Provide the (X, Y) coordinate of the cell's center where the given text is located.  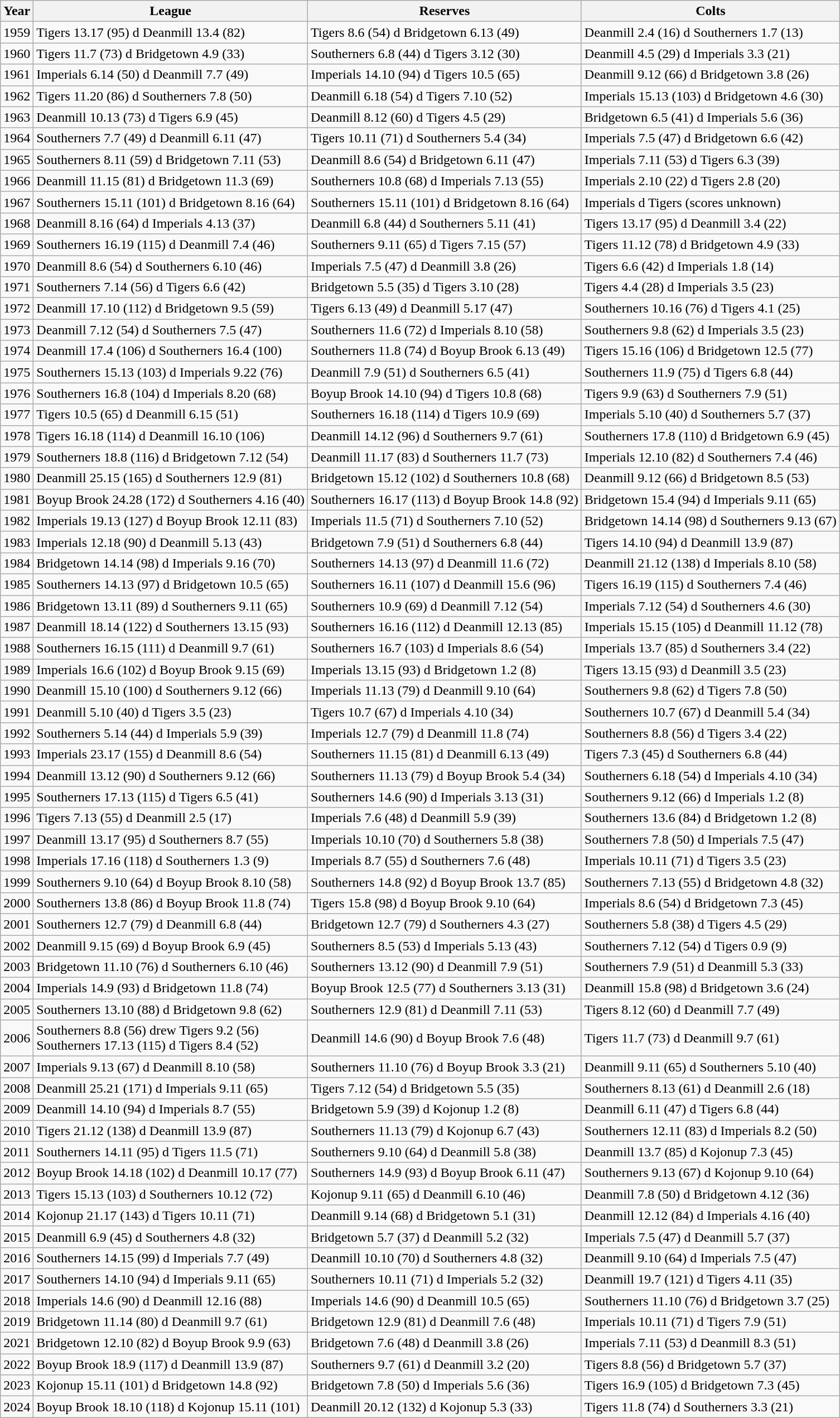
Southerners 18.8 (116) d Bridgetown 7.12 (54) (171, 457)
Boyup Brook 24.28 (172) d Southerners 4.16 (40) (171, 499)
Southerners 10.8 (68) d Imperials 7.13 (55) (445, 181)
Bridgetown 15.4 (94) d Imperials 9.11 (65) (711, 499)
1997 (17, 839)
League (171, 11)
Southerners 8.11 (59) d Bridgetown 7.11 (53) (171, 160)
2008 (17, 1088)
Imperials 19.13 (127) d Boyup Brook 12.11 (83) (171, 521)
Tigers 14.10 (94) d Deanmill 13.9 (87) (711, 542)
1994 (17, 776)
Deanmill 7.8 (50) d Bridgetown 4.12 (36) (711, 1194)
Deanmill 2.4 (16) d Southerners 1.7 (13) (711, 32)
Southerners 14.8 (92) d Boyup Brook 13.7 (85) (445, 882)
Deanmill 10.13 (73) d Tigers 6.9 (45) (171, 117)
Southerners 9.8 (62) d Imperials 3.5 (23) (711, 330)
Tigers 6.13 (49) d Deanmill 5.17 (47) (445, 309)
1971 (17, 287)
1974 (17, 351)
Deanmill 9.15 (69) d Boyup Brook 6.9 (45) (171, 946)
Southerners 14.6 (90) d Imperials 3.13 (31) (445, 797)
Bridgetown 14.14 (98) d Imperials 9.16 (70) (171, 563)
Tigers 15.16 (106) d Bridgetown 12.5 (77) (711, 351)
Deanmill 17.4 (106) d Southerners 16.4 (100) (171, 351)
Southerners 10.11 (71) d Imperials 5.2 (32) (445, 1279)
1981 (17, 499)
Deanmill 5.10 (40) d Tigers 3.5 (23) (171, 712)
Tigers 16.18 (114) d Deanmill 16.10 (106) (171, 436)
Southerners 8.8 (56) drew Tigers 9.2 (56)Southerners 17.13 (115) d Tigers 8.4 (52) (171, 1038)
2017 (17, 1279)
Southerners 9.12 (66) d Imperials 1.2 (8) (711, 797)
Imperials 11.5 (71) d Southerners 7.10 (52) (445, 521)
1996 (17, 818)
1990 (17, 691)
Tigers 6.6 (42) d Imperials 1.8 (14) (711, 266)
Southerners 13.8 (86) d Boyup Brook 11.8 (74) (171, 903)
Southerners 16.11 (107) d Deanmill 15.6 (96) (445, 584)
1975 (17, 372)
Southerners 14.13 (97) d Deanmill 11.6 (72) (445, 563)
Tigers 11.8 (74) d Southerners 3.3 (21) (711, 1407)
Imperials 9.13 (67) d Deanmill 8.10 (58) (171, 1067)
1960 (17, 54)
Tigers 13.15 (93) d Deanmill 3.5 (23) (711, 670)
Imperials 7.5 (47) d Deanmill 5.7 (37) (711, 1237)
Imperials 14.10 (94) d Tigers 10.5 (65) (445, 75)
Imperials 23.17 (155) d Deanmill 8.6 (54) (171, 754)
Southerners 14.15 (99) d Imperials 7.7 (49) (171, 1258)
1972 (17, 309)
2014 (17, 1215)
Imperials 12.7 (79) d Deanmill 11.8 (74) (445, 733)
Tigers 11.12 (78) d Bridgetown 4.9 (33) (711, 244)
Deanmill 6.9 (45) d Southerners 4.8 (32) (171, 1237)
Imperials 14.6 (90) d Deanmill 10.5 (65) (445, 1301)
1998 (17, 861)
Imperials 10.10 (70) d Southerners 5.8 (38) (445, 839)
Deanmill 6.8 (44) d Southerners 5.11 (41) (445, 223)
Southerners 8.8 (56) d Tigers 3.4 (22) (711, 733)
Reserves (445, 11)
Southerners 12.7 (79) d Deanmill 6.8 (44) (171, 924)
Southerners 7.7 (49) d Deanmill 6.11 (47) (171, 138)
Tigers 16.9 (105) d Bridgetown 7.3 (45) (711, 1386)
1988 (17, 648)
1965 (17, 160)
2001 (17, 924)
1978 (17, 436)
Southerners 7.9 (51) d Deanmill 5.3 (33) (711, 967)
Deanmill 18.14 (122) d Southerners 13.15 (93) (171, 627)
Tigers 21.12 (138) d Deanmill 13.9 (87) (171, 1131)
1985 (17, 584)
Deanmill 11.15 (81) d Bridgetown 11.3 (69) (171, 181)
1989 (17, 670)
Southerners 17.13 (115) d Tigers 6.5 (41) (171, 797)
2015 (17, 1237)
Bridgetown 5.5 (35) d Tigers 3.10 (28) (445, 287)
Southerners 7.12 (54) d Tigers 0.9 (9) (711, 946)
Imperials 15.13 (103) d Bridgetown 4.6 (30) (711, 96)
Deanmill 25.15 (165) d Southerners 12.9 (81) (171, 478)
Deanmill 13.7 (85) d Kojonup 7.3 (45) (711, 1152)
1959 (17, 32)
Deanmill 15.10 (100) d Southerners 9.12 (66) (171, 691)
Tigers 15.8 (98) d Boyup Brook 9.10 (64) (445, 903)
Deanmill 9.11 (65) d Southerners 5.10 (40) (711, 1067)
Southerners 16.8 (104) d Imperials 8.20 (68) (171, 393)
Imperials 11.13 (79) d Deanmill 9.10 (64) (445, 691)
1980 (17, 478)
Boyup Brook 12.5 (77) d Southerners 3.13 (31) (445, 988)
1968 (17, 223)
Southerners 10.16 (76) d Tigers 4.1 (25) (711, 309)
1993 (17, 754)
1976 (17, 393)
Southerners 14.9 (93) d Boyup Brook 6.11 (47) (445, 1173)
Southerners 10.9 (69) d Deanmill 7.12 (54) (445, 605)
Deanmill 9.10 (64) d Imperials 7.5 (47) (711, 1258)
1961 (17, 75)
Imperials 7.11 (53) d Tigers 6.3 (39) (711, 160)
Bridgetown 7.8 (50) d Imperials 5.6 (36) (445, 1386)
Southerners 11.13 (79) d Boyup Brook 5.4 (34) (445, 776)
2024 (17, 1407)
Kojonup 21.17 (143) d Tigers 10.11 (71) (171, 1215)
Bridgetown 5.9 (39) d Kojonup 1.2 (8) (445, 1109)
1987 (17, 627)
1995 (17, 797)
Kojonup 15.11 (101) d Bridgetown 14.8 (92) (171, 1386)
Boyup Brook 14.10 (94) d Tigers 10.8 (68) (445, 393)
Imperials 5.10 (40) d Southerners 5.7 (37) (711, 415)
1963 (17, 117)
Tigers 16.19 (115) d Southerners 7.4 (46) (711, 584)
Tigers 8.12 (60) d Deanmill 7.7 (49) (711, 1010)
Tigers 8.6 (54) d Bridgetown 6.13 (49) (445, 32)
Southerners 16.18 (114) d Tigers 10.9 (69) (445, 415)
2003 (17, 967)
2004 (17, 988)
Southerners 17.8 (110) d Bridgetown 6.9 (45) (711, 436)
Southerners 9.11 (65) d Tigers 7.15 (57) (445, 244)
Deanmill 9.12 (66) d Bridgetown 8.5 (53) (711, 478)
2007 (17, 1067)
Kojonup 9.11 (65) d Deanmill 6.10 (46) (445, 1194)
Tigers 11.7 (73) d Bridgetown 4.9 (33) (171, 54)
Southerners 15.13 (103) d Imperials 9.22 (76) (171, 372)
Tigers 7.13 (55) d Deanmill 2.5 (17) (171, 818)
Deanmill 8.16 (64) d Imperials 4.13 (37) (171, 223)
Deanmill 4.5 (29) d Imperials 3.3 (21) (711, 54)
Deanmill 15.8 (98) d Bridgetown 3.6 (24) (711, 988)
Bridgetown 5.7 (37) d Deanmill 5.2 (32) (445, 1237)
Deanmill 25.21 (171) d Imperials 9.11 (65) (171, 1088)
Bridgetown 11.14 (80) d Deanmill 9.7 (61) (171, 1322)
Southerners 11.8 (74) d Boyup Brook 6.13 (49) (445, 351)
Deanmill 8.6 (54) d Southerners 6.10 (46) (171, 266)
Imperials 13.15 (93) d Bridgetown 1.2 (8) (445, 670)
Bridgetown 11.10 (76) d Southerners 6.10 (46) (171, 967)
1979 (17, 457)
2010 (17, 1131)
Bridgetown 7.9 (51) d Southerners 6.8 (44) (445, 542)
2021 (17, 1343)
Deanmill 8.12 (60) d Tigers 4.5 (29) (445, 117)
Southerners 11.10 (76) d Boyup Brook 3.3 (21) (445, 1067)
Southerners 5.14 (44) d Imperials 5.9 (39) (171, 733)
1973 (17, 330)
Southerners 12.11 (83) d Imperials 8.2 (50) (711, 1131)
Deanmill 12.12 (84) d Imperials 4.16 (40) (711, 1215)
Imperials 17.16 (118) d Southerners 1.3 (9) (171, 861)
1992 (17, 733)
2006 (17, 1038)
Deanmill 7.12 (54) d Southerners 7.5 (47) (171, 330)
Deanmill 17.10 (112) d Bridgetown 9.5 (59) (171, 309)
1962 (17, 96)
Imperials 16.6 (102) d Boyup Brook 9.15 (69) (171, 670)
Southerners 9.13 (67) d Kojonup 9.10 (64) (711, 1173)
1982 (17, 521)
Bridgetown 12.10 (82) d Boyup Brook 9.9 (63) (171, 1343)
Tigers 4.4 (28) d Imperials 3.5 (23) (711, 287)
2018 (17, 1301)
Imperials 6.14 (50) d Deanmill 7.7 (49) (171, 75)
Bridgetown 12.9 (81) d Deanmill 7.6 (48) (445, 1322)
Imperials 14.6 (90) d Deanmill 12.16 (88) (171, 1301)
2012 (17, 1173)
Southerners 11.9 (75) d Tigers 6.8 (44) (711, 372)
Tigers 15.13 (103) d Southerners 10.12 (72) (171, 1194)
Tigers 11.20 (86) d Southerners 7.8 (50) (171, 96)
Deanmill 6.11 (47) d Tigers 6.8 (44) (711, 1109)
Bridgetown 6.5 (41) d Imperials 5.6 (36) (711, 117)
Southerners 11.10 (76) d Bridgetown 3.7 (25) (711, 1301)
Imperials 14.9 (93) d Bridgetown 11.8 (74) (171, 988)
Southerners 13.12 (90) d Deanmill 7.9 (51) (445, 967)
Imperials 7.6 (48) d Deanmill 5.9 (39) (445, 818)
1984 (17, 563)
Bridgetown 7.6 (48) d Deanmill 3.8 (26) (445, 1343)
Bridgetown 15.12 (102) d Southerners 10.8 (68) (445, 478)
Tigers 10.5 (65) d Deanmill 6.15 (51) (171, 415)
1969 (17, 244)
Tigers 10.7 (67) d Imperials 4.10 (34) (445, 712)
Deanmill 8.6 (54) d Bridgetown 6.11 (47) (445, 160)
Southerners 6.8 (44) d Tigers 3.12 (30) (445, 54)
Southerners 9.10 (64) d Deanmill 5.8 (38) (445, 1152)
Boyup Brook 14.18 (102) d Deanmill 10.17 (77) (171, 1173)
Tigers 7.3 (45) d Southerners 6.8 (44) (711, 754)
2023 (17, 1386)
Tigers 13.17 (95) d Deanmill 13.4 (82) (171, 32)
Southerners 11.6 (72) d Imperials 8.10 (58) (445, 330)
Deanmill 13.17 (95) d Southerners 8.7 (55) (171, 839)
Tigers 7.12 (54) d Bridgetown 5.5 (35) (445, 1088)
2000 (17, 903)
Deanmill 21.12 (138) d Imperials 8.10 (58) (711, 563)
Southerners 7.14 (56) d Tigers 6.6 (42) (171, 287)
Southerners 6.18 (54) d Imperials 4.10 (34) (711, 776)
Southerners 9.8 (62) d Tigers 7.8 (50) (711, 691)
Colts (711, 11)
2011 (17, 1152)
Imperials 8.6 (54) d Bridgetown 7.3 (45) (711, 903)
Imperials 12.10 (82) d Southerners 7.4 (46) (711, 457)
Tigers 11.7 (73) d Deanmill 9.7 (61) (711, 1038)
Southerners 7.13 (55) d Bridgetown 4.8 (32) (711, 882)
Deanmill 20.12 (132) d Kojonup 5.3 (33) (445, 1407)
Deanmill 10.10 (70) d Southerners 4.8 (32) (445, 1258)
Deanmill 19.7 (121) d Tigers 4.11 (35) (711, 1279)
Tigers 9.9 (63) d Southerners 7.9 (51) (711, 393)
Tigers 8.8 (56) d Bridgetown 5.7 (37) (711, 1364)
Southerners 13.10 (88) d Bridgetown 9.8 (62) (171, 1010)
Southerners 11.15 (81) d Deanmill 6.13 (49) (445, 754)
2013 (17, 1194)
Deanmill 14.12 (96) d Southerners 9.7 (61) (445, 436)
Deanmill 6.18 (54) d Tigers 7.10 (52) (445, 96)
Southerners 9.10 (64) d Boyup Brook 8.10 (58) (171, 882)
Imperials 7.5 (47) d Deanmill 3.8 (26) (445, 266)
Southerners 11.13 (79) d Kojonup 6.7 (43) (445, 1131)
Imperials 7.12 (54) d Southerners 4.6 (30) (711, 605)
Imperials 10.11 (71) d Tigers 3.5 (23) (711, 861)
1970 (17, 266)
Southerners 8.5 (53) d Imperials 5.13 (43) (445, 946)
Southerners 14.10 (94) d Imperials 9.11 (65) (171, 1279)
Southerners 13.6 (84) d Bridgetown 1.2 (8) (711, 818)
Bridgetown 12.7 (79) d Southerners 4.3 (27) (445, 924)
1991 (17, 712)
1967 (17, 202)
1999 (17, 882)
Southerners 10.7 (67) d Deanmill 5.4 (34) (711, 712)
Tigers 13.17 (95) d Deanmill 3.4 (22) (711, 223)
Deanmill 14.6 (90) d Boyup Brook 7.6 (48) (445, 1038)
2005 (17, 1010)
Tigers 10.11 (71) d Southerners 5.4 (34) (445, 138)
Southerners 16.7 (103) d Imperials 8.6 (54) (445, 648)
2016 (17, 1258)
1977 (17, 415)
Imperials 7.5 (47) d Bridgetown 6.6 (42) (711, 138)
Boyup Brook 18.10 (118) d Kojonup 15.11 (101) (171, 1407)
Southerners 16.17 (113) d Boyup Brook 14.8 (92) (445, 499)
Southerners 5.8 (38) d Tigers 4.5 (29) (711, 924)
Southerners 16.15 (111) d Deanmill 9.7 (61) (171, 648)
Imperials 13.7 (85) d Southerners 3.4 (22) (711, 648)
Deanmill 11.17 (83) d Southerners 11.7 (73) (445, 457)
Imperials d Tigers (scores unknown) (711, 202)
Southerners 9.7 (61) d Deanmill 3.2 (20) (445, 1364)
2002 (17, 946)
1964 (17, 138)
Bridgetown 13.11 (89) d Southerners 9.11 (65) (171, 605)
1986 (17, 605)
Southerners 14.11 (95) d Tigers 11.5 (71) (171, 1152)
Deanmill 14.10 (94) d Imperials 8.7 (55) (171, 1109)
Deanmill 13.12 (90) d Southerners 9.12 (66) (171, 776)
Southerners 7.8 (50) d Imperials 7.5 (47) (711, 839)
Southerners 14.13 (97) d Bridgetown 10.5 (65) (171, 584)
Imperials 8.7 (55) d Southerners 7.6 (48) (445, 861)
2009 (17, 1109)
2019 (17, 1322)
Deanmill 7.9 (51) d Southerners 6.5 (41) (445, 372)
Imperials 10.11 (71) d Tigers 7.9 (51) (711, 1322)
1983 (17, 542)
Bridgetown 14.14 (98) d Southerners 9.13 (67) (711, 521)
Southerners 8.13 (61) d Deanmill 2.6 (18) (711, 1088)
1966 (17, 181)
Imperials 7.11 (53) d Deanmill 8.3 (51) (711, 1343)
Imperials 15.15 (105) d Deanmill 11.12 (78) (711, 627)
Boyup Brook 18.9 (117) d Deanmill 13.9 (87) (171, 1364)
Southerners 16.16 (112) d Deanmill 12.13 (85) (445, 627)
2022 (17, 1364)
Southerners 16.19 (115) d Deanmill 7.4 (46) (171, 244)
Deanmill 9.12 (66) d Bridgetown 3.8 (26) (711, 75)
Southerners 12.9 (81) d Deanmill 7.11 (53) (445, 1010)
Imperials 12.18 (90) d Deanmill 5.13 (43) (171, 542)
Imperials 2.10 (22) d Tigers 2.8 (20) (711, 181)
Year (17, 11)
Deanmill 9.14 (68) d Bridgetown 5.1 (31) (445, 1215)
